For the text-containing cell, return its midpoint in [x, y] coordinate format. 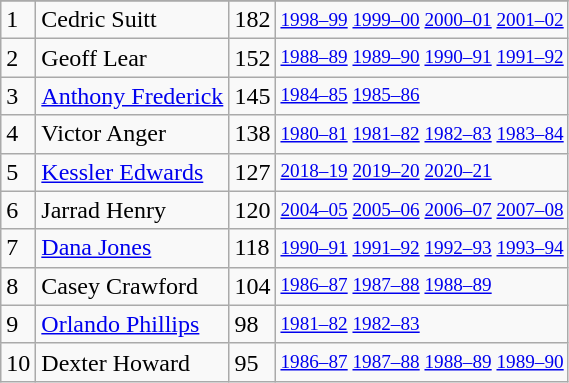
4 [18, 134]
1981–82 1982–83 [422, 324]
Anthony Frederick [132, 96]
3 [18, 96]
104 [252, 286]
Geoff Lear [132, 58]
2 [18, 58]
1984–85 1985–86 [422, 96]
Dexter Howard [132, 362]
Casey Crawford [132, 286]
98 [252, 324]
1990–91 1991–92 1992–93 1993–94 [422, 248]
Jarrad Henry [132, 210]
1 [18, 20]
Dana Jones [132, 248]
1986–87 1987–88 1988–89 [422, 286]
118 [252, 248]
1998–99 1999–00 2000–01 2001–02 [422, 20]
2018–19 2019–20 2020–21 [422, 172]
152 [252, 58]
1988–89 1989–90 1990–91 1991–92 [422, 58]
6 [18, 210]
9 [18, 324]
120 [252, 210]
Victor Anger [132, 134]
Kessler Edwards [132, 172]
95 [252, 362]
2004–05 2005–06 2006–07 2007–08 [422, 210]
5 [18, 172]
Cedric Suitt [132, 20]
127 [252, 172]
8 [18, 286]
182 [252, 20]
7 [18, 248]
138 [252, 134]
Orlando Phillips [132, 324]
1980–81 1981–82 1982–83 1983–84 [422, 134]
1986–87 1987–88 1988–89 1989–90 [422, 362]
145 [252, 96]
10 [18, 362]
